Extract the (X, Y) coordinate from the center of the cell holding the provided text.  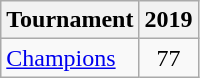
77 (168, 58)
Tournament (70, 20)
Champions (70, 58)
2019 (168, 20)
